Locate the cell with the specified text and output its (X, Y) center coordinate. 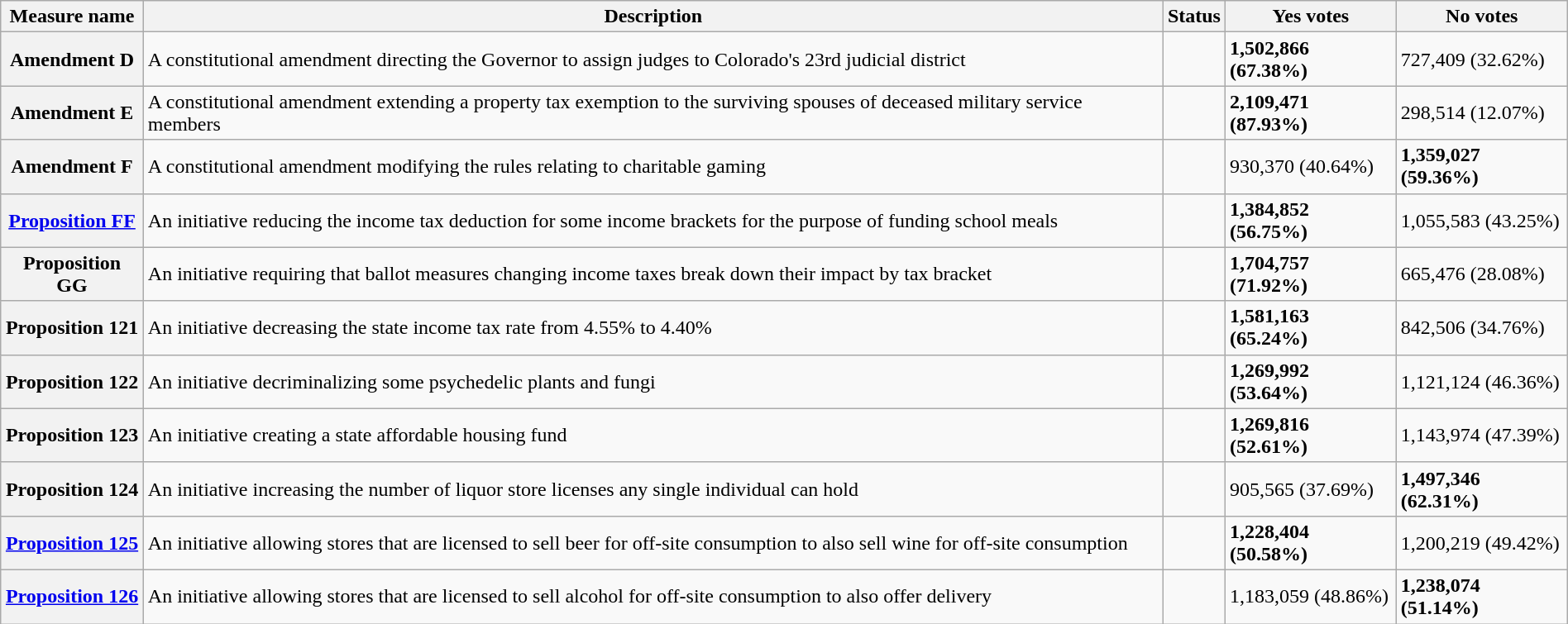
1,502,866 (67.38%) (1310, 60)
Yes votes (1310, 17)
Status (1194, 17)
1,384,852 (56.75%) (1310, 220)
1,200,219 (49.42%) (1482, 542)
An initiative decreasing the state income tax rate from 4.55% to 4.40% (653, 327)
Proposition 125 (73, 542)
Proposition 123 (73, 435)
Proposition 124 (73, 489)
Proposition 121 (73, 327)
1,704,757 (71.92%) (1310, 274)
An initiative reducing the income tax deduction for some income brackets for the purpose of funding school meals (653, 220)
905,565 (37.69%) (1310, 489)
Measure name (73, 17)
A constitutional amendment directing the Governor to assign judges to Colorado's 23rd judicial district (653, 60)
1,269,992 (53.64%) (1310, 382)
Proposition 126 (73, 597)
2,109,471 (87.93%) (1310, 112)
An initiative allowing stores that are licensed to sell beer for off-site consumption to also sell wine for off-site consumption (653, 542)
1,121,124 (46.36%) (1482, 382)
1,055,583 (43.25%) (1482, 220)
1,497,346 (62.31%) (1482, 489)
Proposition 122 (73, 382)
930,370 (40.64%) (1310, 167)
Amendment F (73, 167)
727,409 (32.62%) (1482, 60)
1,238,074 (51.14%) (1482, 597)
1,359,027 (59.36%) (1482, 167)
665,476 (28.08%) (1482, 274)
An initiative creating a state affordable housing fund (653, 435)
1,143,974 (47.39%) (1482, 435)
842,506 (34.76%) (1482, 327)
An initiative increasing the number of liquor store licenses any single individual can hold (653, 489)
A constitutional amendment extending a property tax exemption to the surviving spouses of deceased military service members (653, 112)
Proposition FF (73, 220)
Amendment D (73, 60)
A constitutional amendment modifying the rules relating to charitable gaming (653, 167)
An initiative decriminalizing some psychedelic plants and fungi (653, 382)
1,581,163 (65.24%) (1310, 327)
1,228,404 (50.58%) (1310, 542)
298,514 (12.07%) (1482, 112)
1,183,059 (48.86%) (1310, 597)
No votes (1482, 17)
Amendment E (73, 112)
Description (653, 17)
An initiative requiring that ballot measures changing income taxes break down their impact by tax bracket (653, 274)
An initiative allowing stores that are licensed to sell alcohol for off-site consumption to also offer delivery (653, 597)
Proposition GG (73, 274)
1,269,816 (52.61%) (1310, 435)
